Extract the (X, Y) coordinate from the center of the cell holding the provided text.  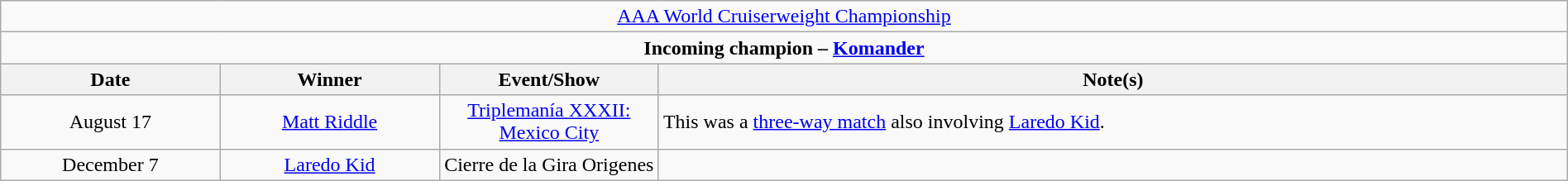
This was a three-way match also involving Laredo Kid. (1113, 122)
August 17 (111, 122)
December 7 (111, 164)
Date (111, 79)
Event/Show (549, 79)
Winner (329, 79)
Note(s) (1113, 79)
Triplemanía XXXII: Mexico City (549, 122)
Cierre de la Gira Origenes (549, 164)
Laredo Kid (329, 164)
AAA World Cruiserweight Championship (784, 17)
Matt Riddle (329, 122)
Incoming champion – Komander (784, 48)
